Extract the (X, Y) coordinate from the center of the cell holding the provided text.  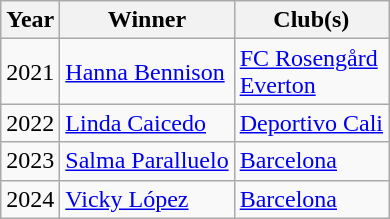
Deportivo Cali (311, 123)
Hanna Bennison (147, 72)
Vicky López (147, 199)
2024 (30, 199)
Salma Paralluelo (147, 161)
2023 (30, 161)
Winner (147, 20)
2022 (30, 123)
Club(s) (311, 20)
Year (30, 20)
2021 (30, 72)
FC Rosengård Everton (311, 72)
Linda Caicedo (147, 123)
